Search for the cell housing the specified text and yield its [X, Y] center coordinate. 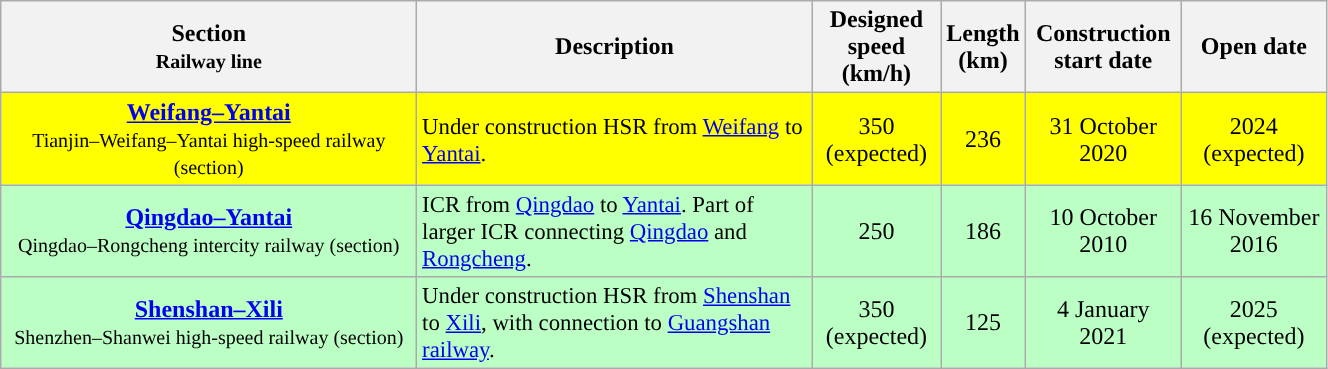
Construction start date [1103, 47]
10 October 2010 [1103, 231]
Designed speed (km/h) [876, 47]
Length (km) [983, 47]
250 [876, 231]
Weifang–Yantai Tianjin–Weifang–Yantai high-speed railway (section) [209, 139]
Under construction HSR from Weifang to Yantai. [614, 139]
ICR from Qingdao to Yantai. Part of larger ICR connecting Qingdao and Rongcheng. [614, 231]
Section Railway line [209, 47]
236 [983, 139]
Shenshan–Xili Shenzhen–Shanwei high-speed railway (section) [209, 322]
125 [983, 322]
186 [983, 231]
16 November 2016 [1254, 231]
Qingdao–YantaiQingdao–Rongcheng intercity railway (section) [209, 231]
31 October 2020 [1103, 139]
4 January 2021 [1103, 322]
2025 (expected) [1254, 322]
Under construction HSR from Shenshan to Xili, with connection to Guangshan railway. [614, 322]
2024 (expected) [1254, 139]
Description [614, 47]
Open date [1254, 47]
